Return (X, Y) of the center of cell containing provided text 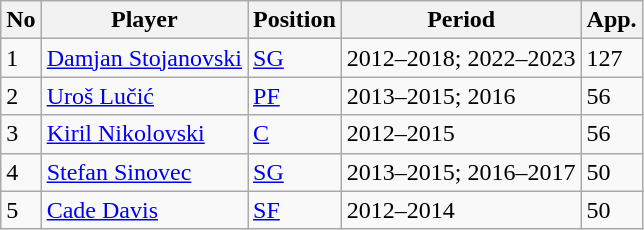
PF (295, 96)
3 (21, 134)
Uroš Lučić (144, 96)
2013–2015; 2016 (461, 96)
Position (295, 20)
SF (295, 210)
5 (21, 210)
Player (144, 20)
App. (612, 20)
Stefan Sinovec (144, 172)
Cade Davis (144, 210)
C (295, 134)
2 (21, 96)
4 (21, 172)
1 (21, 58)
Kiril Nikolovski (144, 134)
2012–2015 (461, 134)
2013–2015; 2016–2017 (461, 172)
No (21, 20)
2012–2014 (461, 210)
2012–2018; 2022–2023 (461, 58)
Period (461, 20)
127 (612, 58)
Damjan Stojanovski (144, 58)
